Extract the [x, y] coordinate from the center of the cell holding the provided text.  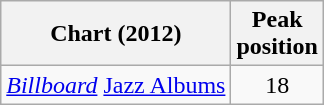
Peakposition [277, 34]
18 [277, 85]
Chart (2012) [116, 34]
Billboard Jazz Albums [116, 85]
